Capture the cell that displays the provided text and extract its (x, y) central coordinate. 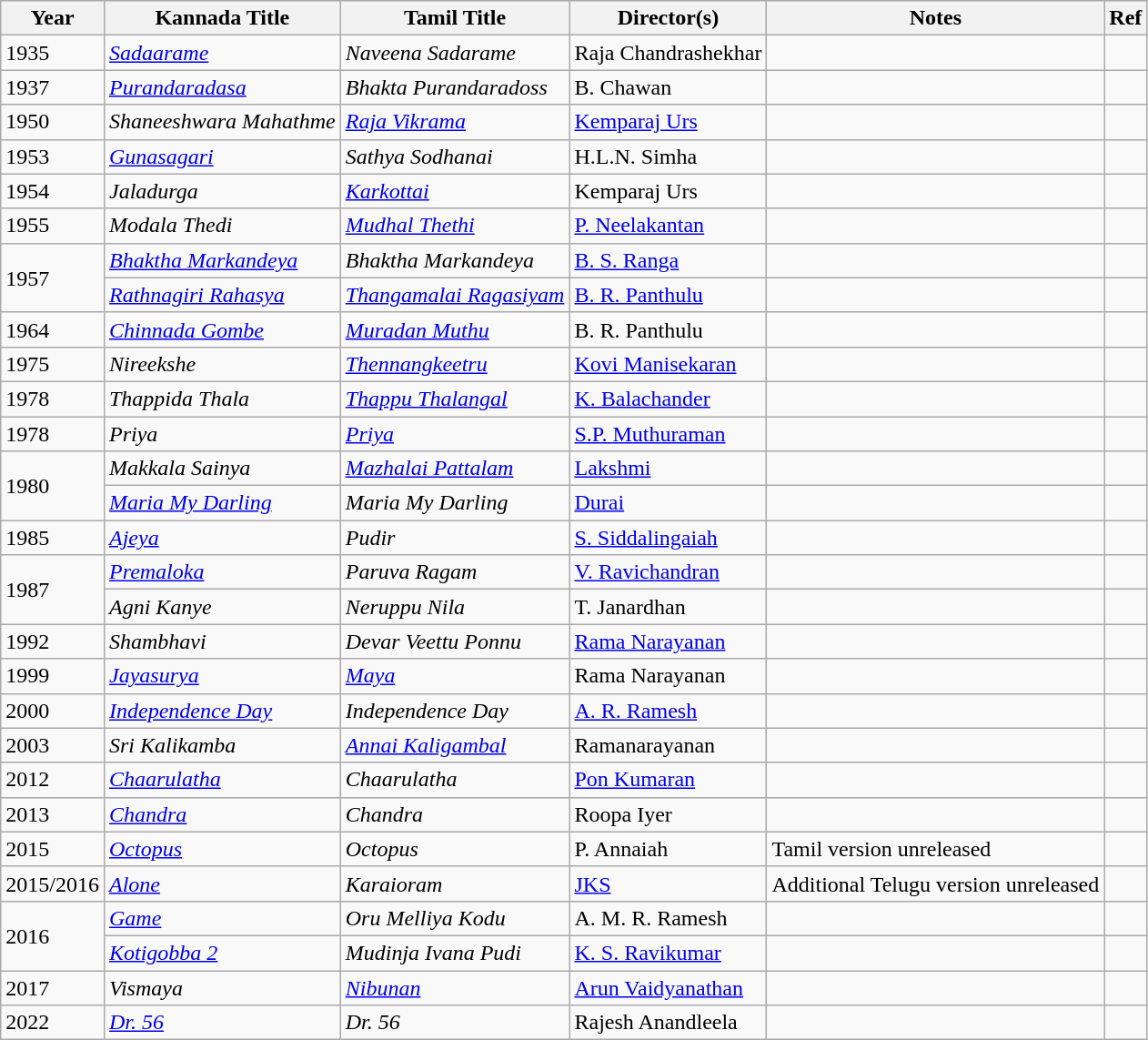
Notes (935, 18)
Raja Chandrashekhar (668, 53)
1985 (53, 538)
Modala Thedi (222, 226)
A. M. R. Ramesh (668, 918)
Thennangkeetru (455, 364)
Sathya Sodhanai (455, 157)
1975 (53, 364)
Bhakta Purandaradoss (455, 87)
Ajeya (222, 538)
Thangamalai Ragasiyam (455, 295)
Sadaarame (222, 53)
Mazhalai Pattalam (455, 469)
Sri Kalikamba (222, 745)
Nibunan (455, 987)
Annai Kaligambal (455, 745)
2000 (53, 711)
B. S. Ranga (668, 260)
Tamil version unreleased (935, 849)
Pudir (455, 538)
Ref (1126, 18)
Nireekshe (222, 364)
Tamil Title (455, 18)
Ramanarayanan (668, 745)
1980 (53, 486)
A. R. Ramesh (668, 711)
Arun Vaidyanathan (668, 987)
Karaioram (455, 883)
Naveena Sadarame (455, 53)
Rajesh Anandleela (668, 1023)
1935 (53, 53)
Alone (222, 883)
S.P. Muthuraman (668, 434)
Paruva Ragam (455, 572)
1953 (53, 157)
Makkala Sainya (222, 469)
2016 (53, 935)
Karkottai (455, 191)
Lakshmi (668, 469)
1964 (53, 329)
Maya (455, 676)
Muradan Muthu (455, 329)
JKS (668, 883)
V. Ravichandran (668, 572)
S. Siddalingaiah (668, 538)
Thappu Thalangal (455, 399)
Jayasurya (222, 676)
2017 (53, 987)
1955 (53, 226)
Vismaya (222, 987)
Year (53, 18)
2015 (53, 849)
Purandaradasa (222, 87)
B. Chawan (668, 87)
Chinnada Gombe (222, 329)
Pon Kumaran (668, 780)
Roopa Iyer (668, 814)
2022 (53, 1023)
2015/2016 (53, 883)
1954 (53, 191)
Kannada Title (222, 18)
Additional Telugu version unreleased (935, 883)
Agni Kanye (222, 607)
Durai (668, 503)
1957 (53, 278)
Jaladurga (222, 191)
Rathnagiri Rahasya (222, 295)
K. Balachander (668, 399)
Kotigobba 2 (222, 953)
Oru Melliya Kodu (455, 918)
Shaneeshwara Mahathme (222, 122)
Game (222, 918)
P. Neelakantan (668, 226)
H.L.N. Simha (668, 157)
Neruppu Nila (455, 607)
T. Janardhan (668, 607)
Thappida Thala (222, 399)
1992 (53, 641)
Shambhavi (222, 641)
Director(s) (668, 18)
2012 (53, 780)
2003 (53, 745)
Raja Vikrama (455, 122)
K. S. Ravikumar (668, 953)
1999 (53, 676)
P. Annaiah (668, 849)
2013 (53, 814)
Mudinja Ivana Pudi (455, 953)
Gunasagari (222, 157)
Premaloka (222, 572)
Devar Veettu Ponnu (455, 641)
Kovi Manisekaran (668, 364)
1937 (53, 87)
1950 (53, 122)
1987 (53, 590)
Mudhal Thethi (455, 226)
